Extract the [X, Y] coordinate from the center of the cell holding the provided text.  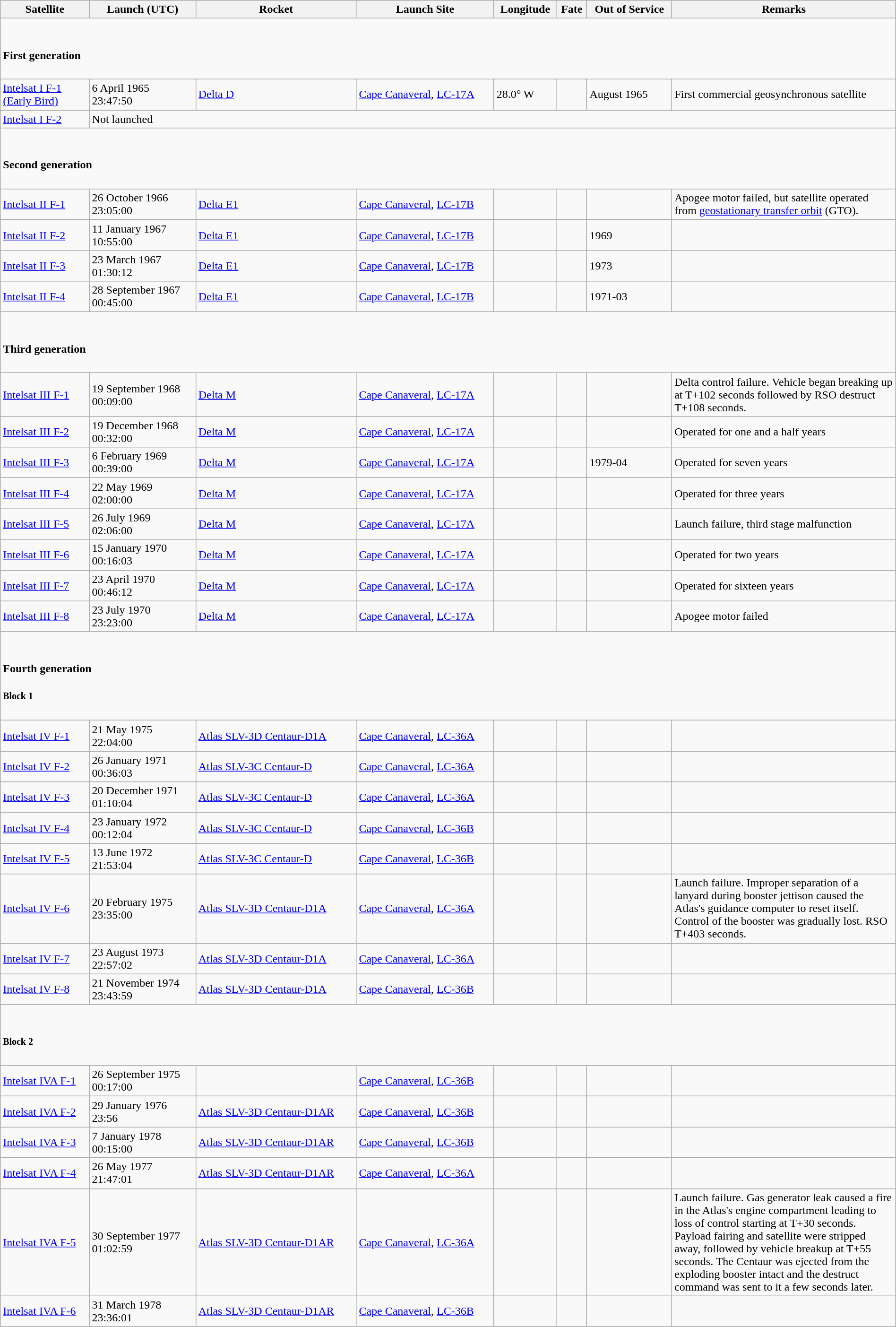
6 February 196900:39:00 [143, 462]
Operated for sixteen years [784, 585]
Delta control failure. Vehicle began breaking up at T+102 seconds followed by RSO destruct T+108 seconds. [784, 395]
Satellite [45, 9]
6 April 196523:47:50 [143, 95]
7 January 197800:15:00 [143, 1142]
1971-03 [629, 297]
Intelsat III F-7 [45, 585]
21 November 197423:43:59 [143, 989]
Delta D [276, 95]
28 September 196700:45:00 [143, 297]
23 August 197322:57:02 [143, 959]
Operated for two years [784, 555]
29 January 197623:56 [143, 1112]
28.0° W [526, 95]
23 April 197000:46:12 [143, 585]
Fourth generationBlock 1 [448, 676]
Intelsat IV F-7 [45, 959]
Fate [572, 9]
Remarks [784, 9]
Intelsat II F-1 [45, 204]
22 May 196902:00:00 [143, 494]
Launch Site [425, 9]
23 July 197023:23:00 [143, 616]
Apogee motor failed [784, 616]
Intelsat IVA F-2 [45, 1112]
11 January 196710:55:00 [143, 235]
26 July 196902:06:00 [143, 524]
Intelsat II F-2 [45, 235]
Apogee motor failed, but satellite operated from geostationary transfer orbit (GTO). [784, 204]
Intelsat III F-6 [45, 555]
Intelsat III F-2 [45, 432]
Intelsat IV F-3 [45, 797]
Operated for one and a half years [784, 432]
Intelsat III F-1 [45, 395]
15 January 197000:16:03 [143, 555]
26 January 197100:36:03 [143, 767]
19 September 196800:09:00 [143, 395]
19 December 196800:32:00 [143, 432]
1969 [629, 235]
Intelsat III F-4 [45, 494]
20 December 197101:10:04 [143, 797]
Intelsat IV F-6 [45, 909]
Intelsat IVA F-5 [45, 1242]
Third generation [448, 342]
First commercial geosynchronous satellite [784, 95]
Rocket [276, 9]
26 May 197721:47:01 [143, 1173]
Intelsat IV F-1 [45, 736]
Intelsat II F-3 [45, 266]
Not launched [492, 119]
Intelsat IVA F-6 [45, 1311]
Intelsat I F-2 [45, 119]
Intelsat IV F-5 [45, 859]
21 May 197522:04:00 [143, 736]
Operated for three years [784, 494]
31 March 197823:36:01 [143, 1311]
Block 2 [448, 1035]
Intelsat I F-1(Early Bird) [45, 95]
Out of Service [629, 9]
First generation [448, 49]
Operated for seven years [784, 462]
Intelsat IV F-4 [45, 828]
1973 [629, 266]
Launch (UTC) [143, 9]
Intelsat IV F-2 [45, 767]
23 January 197200:12:04 [143, 828]
Intelsat II F-4 [45, 297]
August 1965 [629, 95]
26 October 196623:05:00 [143, 204]
Intelsat IVA F-3 [45, 1142]
Intelsat IVA F-1 [45, 1081]
Second generation [448, 159]
Intelsat III F-5 [45, 524]
13 June 197221:53:04 [143, 859]
Intelsat III F-3 [45, 462]
Intelsat IVA F-4 [45, 1173]
Intelsat IV F-8 [45, 989]
Intelsat III F-8 [45, 616]
26 September 197500:17:00 [143, 1081]
20 February 197523:35:00 [143, 909]
1979-04 [629, 462]
Launch failure, third stage malfunction [784, 524]
30 September 197701:02:59 [143, 1242]
Longitude [526, 9]
23 March 196701:30:12 [143, 266]
